Identify which cell holds the provided text, then report its (X, Y) central coordinate. 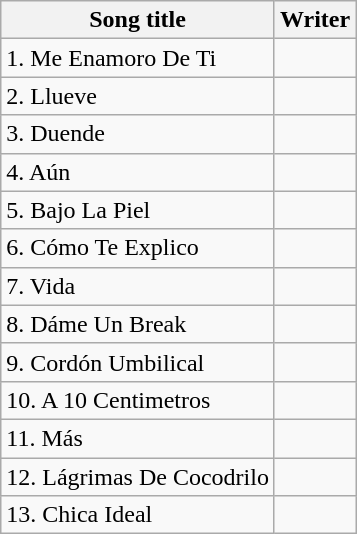
1. Me Enamoro De Ti (138, 58)
5. Bajo La Piel (138, 210)
2. Llueve (138, 96)
3. Duende (138, 134)
10. A 10 Centimetros (138, 400)
6. Cómo Te Explico (138, 248)
7. Vida (138, 286)
8. Dáme Un Break (138, 324)
Song title (138, 20)
4. Aún (138, 172)
11. Más (138, 438)
9. Cordón Umbilical (138, 362)
12. Lágrimas De Cocodrilo (138, 477)
Writer (314, 20)
13. Chica Ideal (138, 515)
